Search for the cell housing the specified text and yield its (x, y) center coordinate. 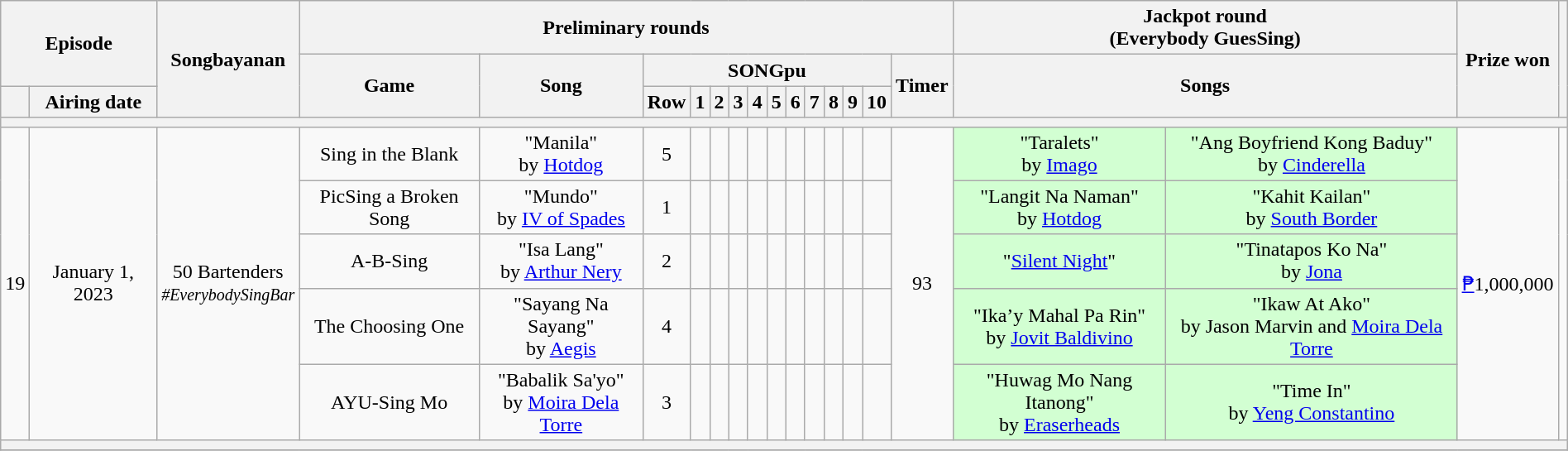
"Ang Boyfriend Kong Baduy"by Cinderella (1312, 154)
"Manila"by Hotdog (561, 154)
"Babalik Sa'yo"by Moira Dela Torre (561, 402)
"Tinatapos Ko Na"by Jona (1312, 261)
7 (814, 102)
Game (390, 86)
"Time In"by Yeng Constantino (1312, 402)
PicSing a Broken Song (390, 207)
Row (667, 102)
Episode (79, 43)
Airing date (93, 102)
"Kahit Kailan"by South Border (1312, 207)
January 1, 2023 (93, 283)
10 (877, 102)
"Sayang Na Sayang"by Aegis (561, 326)
"Ikaw At Ako"by Jason Marvin and Moira Dela Torre (1312, 326)
93 (923, 283)
"Huwag Mo Nang Itanong"by Eraserheads (1059, 402)
6 (796, 102)
Preliminary rounds (626, 28)
"Ika’y Mahal Pa Rin"by Jovit Baldivino (1059, 326)
Songbayanan (228, 60)
AYU-Sing Mo (390, 402)
Song (561, 86)
Timer (923, 86)
19 (15, 283)
₱1,000,000 (1508, 283)
"Silent Night" (1059, 261)
The Choosing One (390, 326)
"Mundo"by IV of Spades (561, 207)
Songs (1205, 86)
Sing in the Blank (390, 154)
8 (834, 102)
"Isa Lang"by Arthur Nery (561, 261)
"Langit Na Naman"by Hotdog (1059, 207)
Jackpot round(Everybody GuesSing) (1205, 28)
SONGpu (767, 70)
50 Bartenders#EverybodySingBar (228, 283)
A-B-Sing (390, 261)
9 (852, 102)
"Taralets"by Imago (1059, 154)
Prize won (1508, 60)
